Pinpoint the cell where the given text exists, returning its (x, y) midpoint coordinate. 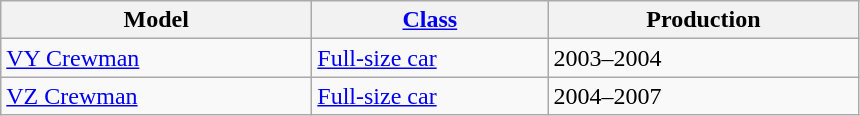
Class (430, 20)
Production (704, 20)
2004–2007 (704, 96)
VZ Crewman (156, 96)
2003–2004 (704, 58)
VY Crewman (156, 58)
Model (156, 20)
